Search for the cell housing the specified text and yield its [x, y] center coordinate. 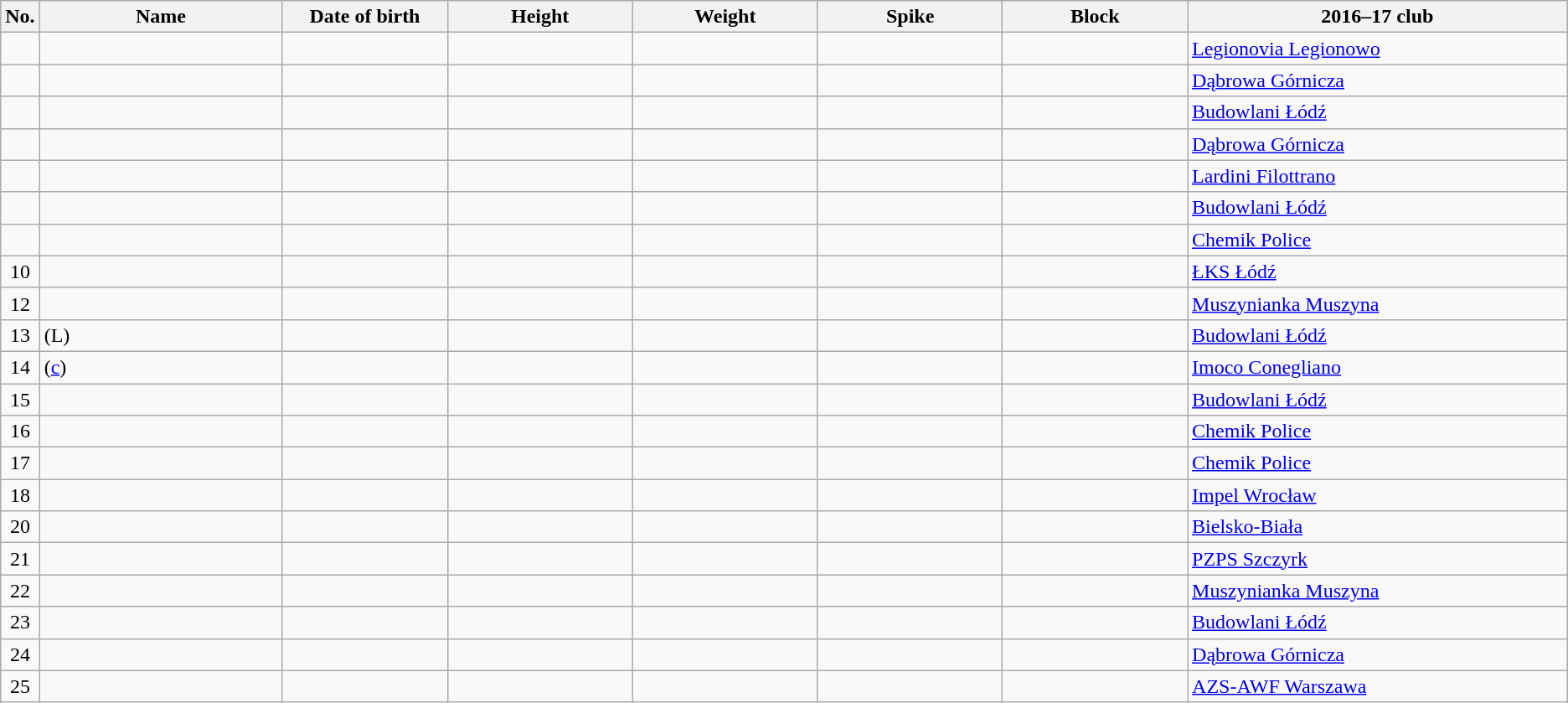
24 [20, 654]
22 [20, 591]
Bielsko-Biała [1378, 527]
Spike [910, 17]
10 [20, 271]
PZPS Szczyrk [1378, 559]
23 [20, 623]
Imoco Conegliano [1378, 367]
12 [20, 303]
20 [20, 527]
21 [20, 559]
Legionovia Legionowo [1378, 49]
Height [539, 17]
No. [20, 17]
Lardini Filottrano [1378, 176]
18 [20, 495]
2016–17 club [1378, 17]
13 [20, 335]
AZS-AWF Warszawa [1378, 686]
15 [20, 400]
Block [1096, 17]
Weight [725, 17]
Name [161, 17]
25 [20, 686]
14 [20, 367]
ŁKS Łódź [1378, 271]
Impel Wrocław [1378, 495]
Date of birth [365, 17]
17 [20, 463]
(L) [161, 335]
16 [20, 432]
(c) [161, 367]
